Provide the [x, y] coordinate of the cell's center where the given text is located.  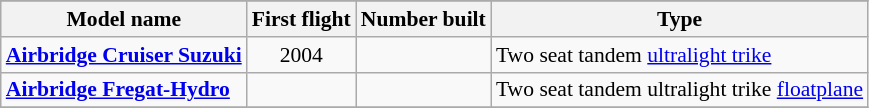
Type [680, 19]
Two seat tandem ultralight trike floatplane [680, 90]
Number built [424, 19]
2004 [302, 55]
Two seat tandem ultralight trike [680, 55]
First flight [302, 19]
Airbridge Cruiser Suzuki [124, 55]
Model name [124, 19]
Airbridge Fregat-Hydro [124, 90]
